Pinpoint the cell where the given text exists, returning its (X, Y) midpoint coordinate. 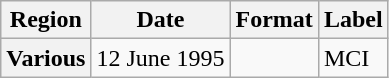
Label (353, 20)
12 June 1995 (160, 58)
Region (46, 20)
Various (46, 58)
Date (160, 20)
MCI (353, 58)
Format (274, 20)
